For the text-containing cell, return its midpoint in (X, Y) coordinate format. 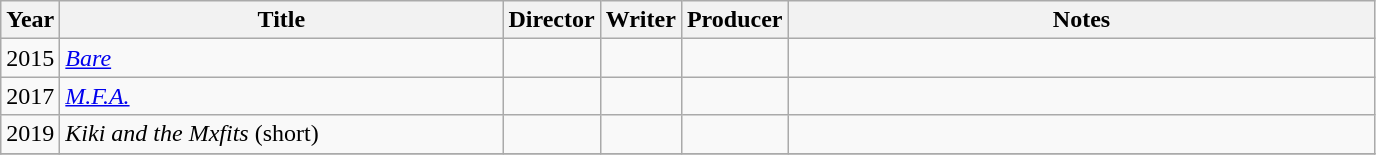
Kiki and the Mxfits (short) (282, 134)
Writer (640, 20)
2015 (30, 58)
2017 (30, 96)
Year (30, 20)
2019 (30, 134)
Title (282, 20)
M.F.A. (282, 96)
Producer (734, 20)
Bare (282, 58)
Director (552, 20)
Notes (1082, 20)
